Detect which cell encompasses the target text, then output its (x, y) center coordinate. 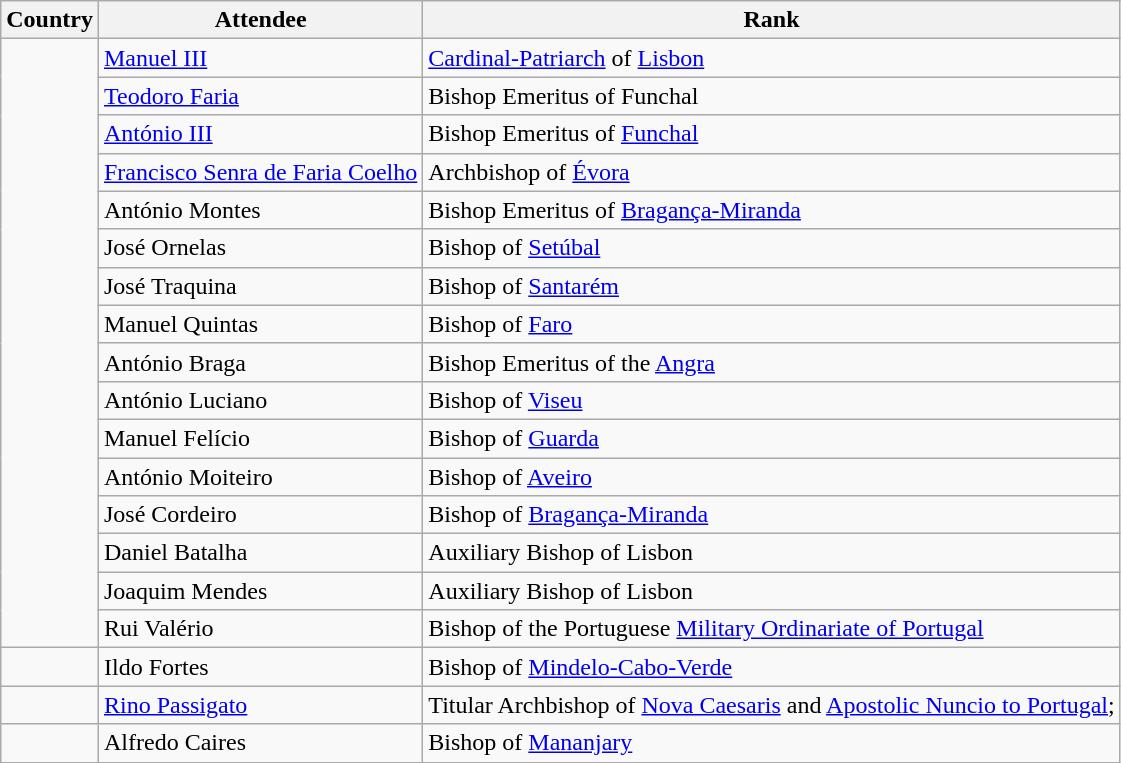
Bishop Emeritus of the Angra (772, 362)
Daniel Batalha (260, 553)
Manuel Quintas (260, 324)
José Traquina (260, 286)
Teodoro Faria (260, 96)
Manuel III (260, 58)
António Moiteiro (260, 477)
Rui Valério (260, 629)
Bishop of Faro (772, 324)
Bishop of Aveiro (772, 477)
Bishop of Guarda (772, 438)
Bishop Emeritus of Bragança-Miranda (772, 210)
António Luciano (260, 400)
Francisco Senra de Faria Coelho (260, 172)
Bishop of Viseu (772, 400)
Alfredo Caires (260, 743)
Ildo Fortes (260, 667)
Rino Passigato (260, 705)
António Montes (260, 210)
Attendee (260, 20)
Bishop of Mananjary (772, 743)
José Cordeiro (260, 515)
Rank (772, 20)
Joaquim Mendes (260, 591)
José Ornelas (260, 248)
Titular Archbishop of Nova Caesaris and Apostolic Nuncio to Portugal; (772, 705)
Bishop of Setúbal (772, 248)
António III (260, 134)
António Braga (260, 362)
Archbishop of Évora (772, 172)
Bishop of Mindelo-Cabo-Verde (772, 667)
Manuel Felício (260, 438)
Bishop of Santarém (772, 286)
Bishop of the Portuguese Military Ordinariate of Portugal (772, 629)
Bishop of Bragança-Miranda (772, 515)
Country (50, 20)
Cardinal-Patriarch of Lisbon (772, 58)
